Return (X, Y) of the center of cell containing provided text 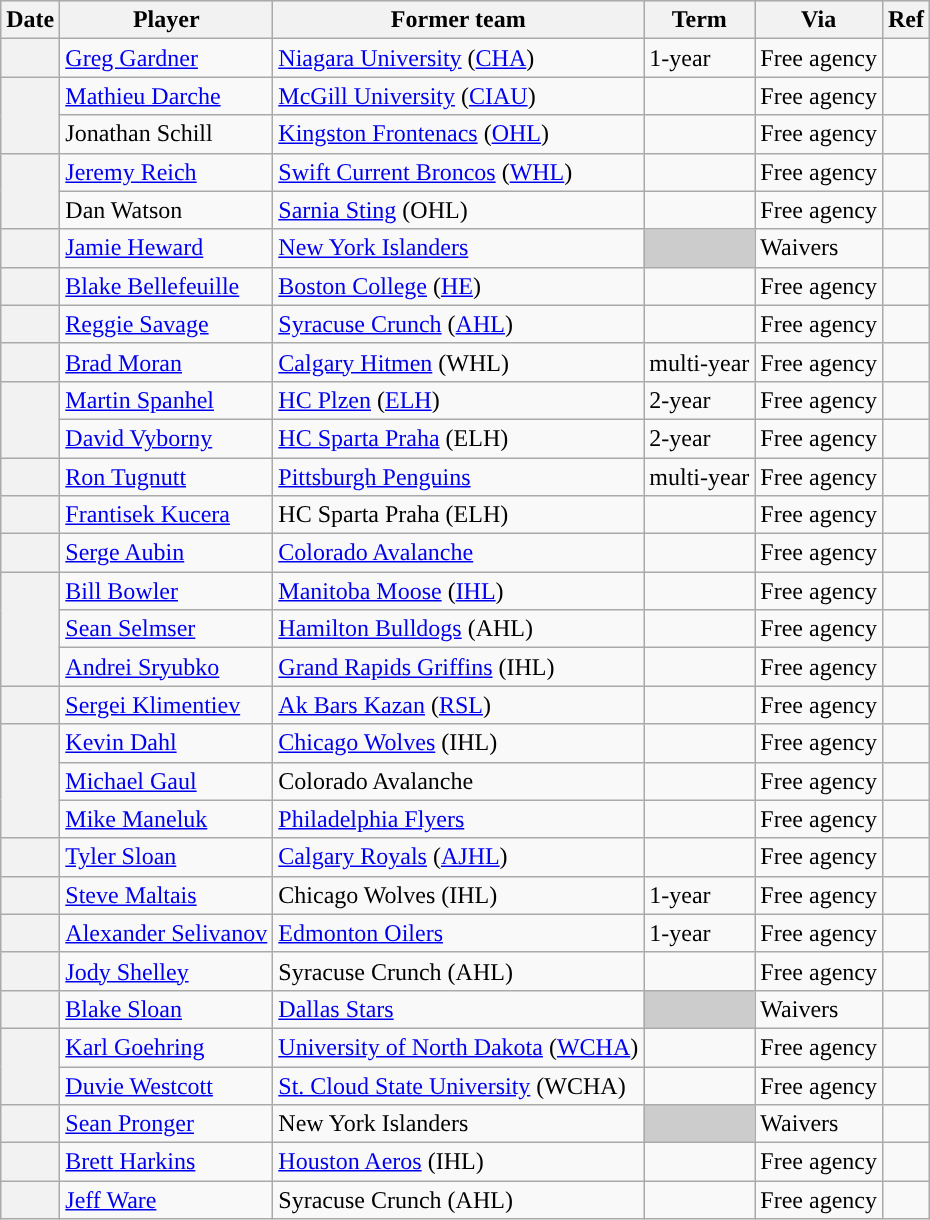
Former team (458, 20)
University of North Dakota (WCHA) (458, 1047)
Jeff Ware (166, 1200)
Jody Shelley (166, 971)
Brett Harkins (166, 1162)
David Vyborny (166, 438)
Grand Rapids Griffins (IHL) (458, 667)
Frantisek Kucera (166, 515)
Player (166, 20)
Jonathan Schill (166, 134)
Mike Maneluk (166, 819)
Manitoba Moose (IHL) (458, 591)
Ref (906, 20)
Andrei Sryubko (166, 667)
Ron Tugnutt (166, 477)
Michael Gaul (166, 781)
Blake Sloan (166, 1009)
Jeremy Reich (166, 172)
Dan Watson (166, 210)
St. Cloud State University (WCHA) (458, 1085)
Serge Aubin (166, 553)
Houston Aeros (IHL) (458, 1162)
Sean Selmser (166, 629)
McGill University (CIAU) (458, 96)
Jamie Heward (166, 248)
Swift Current Broncos (WHL) (458, 172)
Sergei Klimentiev (166, 705)
Term (700, 20)
Brad Moran (166, 362)
Ak Bars Kazan (RSL) (458, 705)
Alexander Selivanov (166, 933)
Kevin Dahl (166, 743)
Kingston Frontenacs (OHL) (458, 134)
Tyler Sloan (166, 857)
HC Plzen (ELH) (458, 400)
Boston College (HE) (458, 286)
Pittsburgh Penguins (458, 477)
Steve Maltais (166, 895)
Reggie Savage (166, 324)
Calgary Hitmen (WHL) (458, 362)
Sean Pronger (166, 1124)
Hamilton Bulldogs (AHL) (458, 629)
Edmonton Oilers (458, 933)
Bill Bowler (166, 591)
Calgary Royals (AJHL) (458, 857)
Niagara University (CHA) (458, 58)
Dallas Stars (458, 1009)
Duvie Westcott (166, 1085)
Philadelphia Flyers (458, 819)
Karl Goehring (166, 1047)
Martin Spanhel (166, 400)
Blake Bellefeuille (166, 286)
Date (30, 20)
Via (819, 20)
Sarnia Sting (OHL) (458, 210)
Mathieu Darche (166, 96)
Greg Gardner (166, 58)
